Detect which cell encompasses the target text, then output its [X, Y] center coordinate. 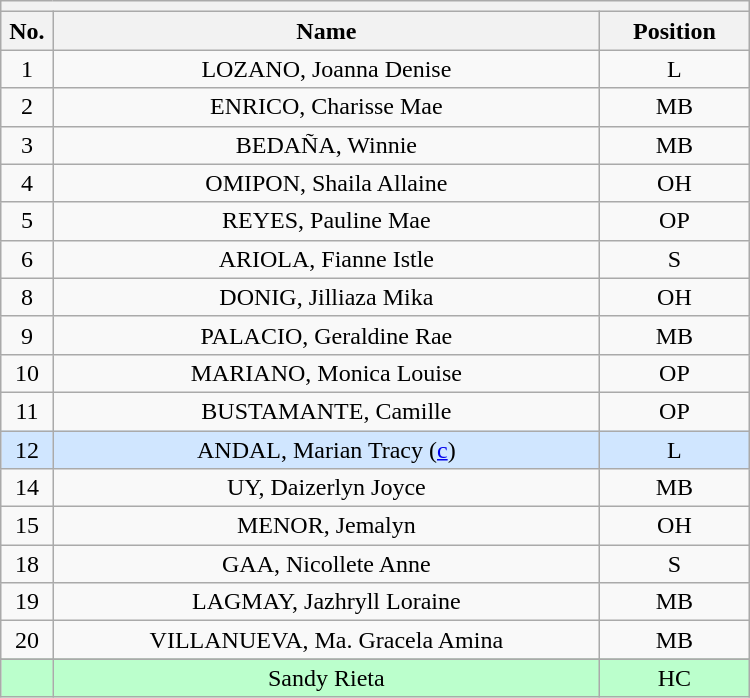
4 [27, 183]
2 [27, 107]
HC [675, 678]
DONIG, Jilliaza Mika [326, 297]
PALACIO, Geraldine Rae [326, 335]
11 [27, 411]
Sandy Rieta [326, 678]
6 [27, 259]
UY, Daizerlyn Joyce [326, 488]
REYES, Pauline Mae [326, 221]
Position [675, 31]
OMIPON, Shaila Allaine [326, 183]
BUSTAMANTE, Camille [326, 411]
ENRICO, Charisse Mae [326, 107]
9 [27, 335]
15 [27, 526]
8 [27, 297]
14 [27, 488]
No. [27, 31]
LAGMAY, Jazhryll Loraine [326, 602]
10 [27, 373]
1 [27, 69]
VILLANUEVA, Ma. Gracela Amina [326, 640]
LOZANO, Joanna Denise [326, 69]
5 [27, 221]
MARIANO, Monica Louise [326, 373]
ANDAL, Marian Tracy (c) [326, 449]
18 [27, 564]
3 [27, 145]
BEDAÑA, Winnie [326, 145]
ARIOLA, Fianne Istle [326, 259]
19 [27, 602]
GAA, Nicollete Anne [326, 564]
12 [27, 449]
MENOR, Jemalyn [326, 526]
20 [27, 640]
Name [326, 31]
